Identify which cell holds the provided text, then report its (X, Y) central coordinate. 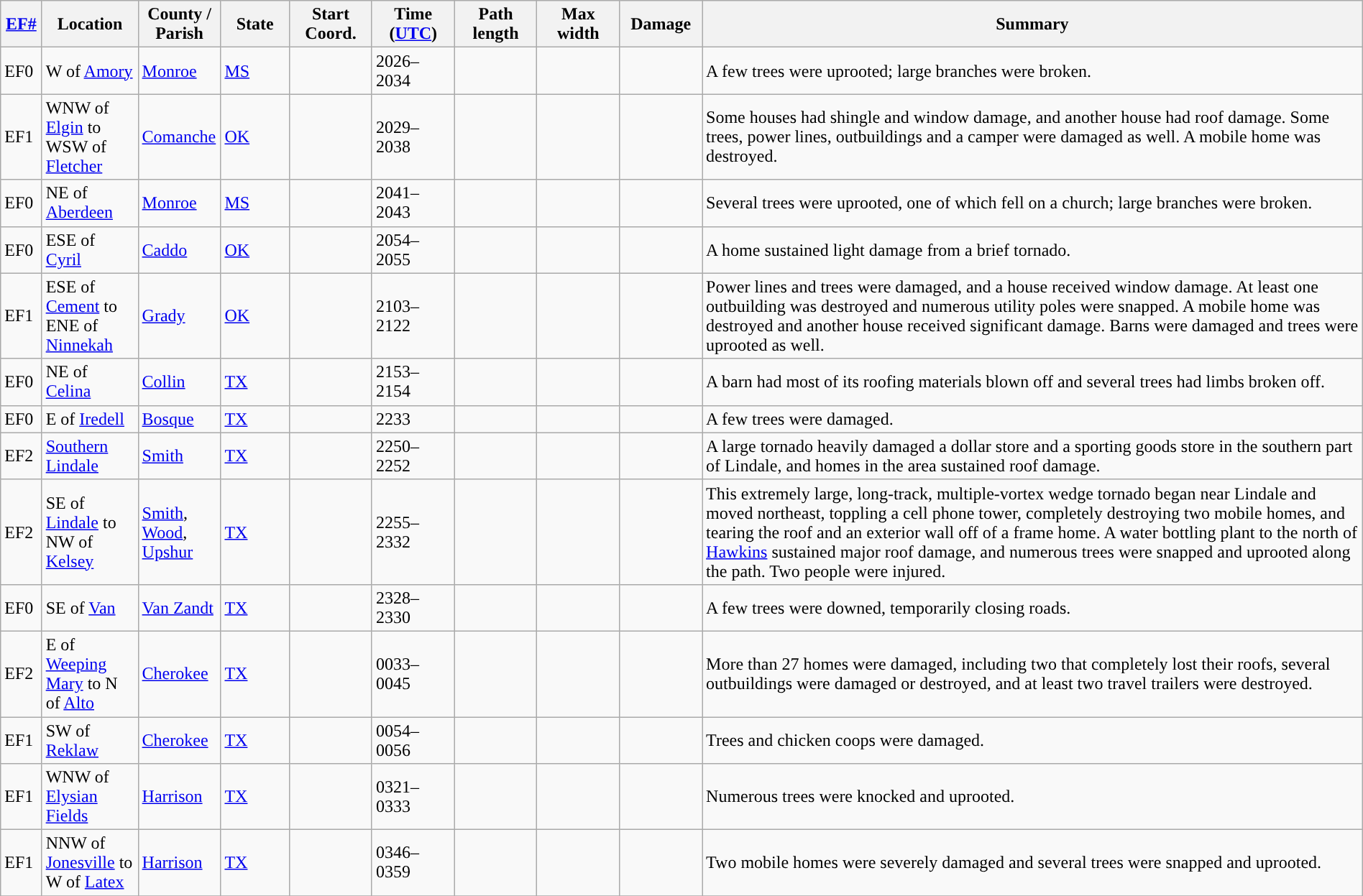
Comanche (180, 137)
Start Coord. (331, 24)
2328–2330 (413, 608)
Max width (578, 24)
0321–0333 (413, 797)
SE of Lindale to NW of Kelsey (90, 532)
A few trees were uprooted; large branches were broken. (1032, 70)
2153–2154 (413, 382)
0033–0045 (413, 674)
0054–0056 (413, 740)
2250–2252 (413, 456)
Bosque (180, 419)
Several trees were uprooted, one of which fell on a church; large branches were broken. (1032, 203)
Path length (496, 24)
A barn had most of its roofing materials blown off and several trees had limbs broken off. (1032, 382)
EF# (22, 24)
Smith, Wood, Upshur (180, 532)
Caddo (180, 250)
Van Zandt (180, 608)
2233 (413, 419)
Summary (1032, 24)
SW of Reklaw (90, 740)
Grady (180, 316)
WNW of Elysian Fields (90, 797)
W of Amory (90, 70)
Location (90, 24)
2026–2034 (413, 70)
Southern Lindale (90, 456)
E of Weeping Mary to N of Alto (90, 674)
NNW of Jonesville to W of Latex (90, 863)
2103–2122 (413, 316)
A home sustained light damage from a brief tornado. (1032, 250)
Numerous trees were knocked and uprooted. (1032, 797)
County / Parish (180, 24)
Collin (180, 382)
Smith (180, 456)
ESE of Cement to ENE of Ninnekah (90, 316)
Two mobile homes were severely damaged and several trees were snapped and uprooted. (1032, 863)
2029–2038 (413, 137)
Damage (661, 24)
2255–2332 (413, 532)
NE of Aberdeen (90, 203)
Time (UTC) (413, 24)
WNW of Elgin to WSW of Fletcher (90, 137)
A few trees were downed, temporarily closing roads. (1032, 608)
SE of Van (90, 608)
E of Iredell (90, 419)
2041–2043 (413, 203)
0346–0359 (413, 863)
A few trees were damaged. (1032, 419)
Trees and chicken coops were damaged. (1032, 740)
2054–2055 (413, 250)
NE of Celina (90, 382)
ESE of Cyril (90, 250)
State (255, 24)
